Find where the given text appears and provide that cell's center as [x, y] coordinate. 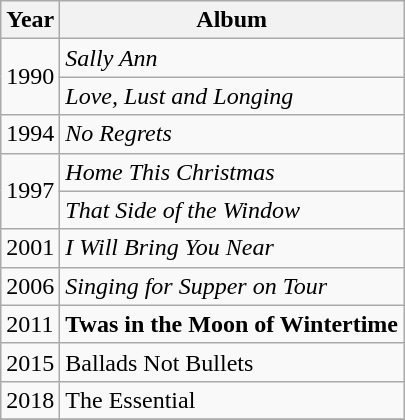
2001 [30, 248]
The Essential [232, 400]
2018 [30, 400]
1997 [30, 191]
I Will Bring You Near [232, 248]
Love, Lust and Longing [232, 96]
Sally Ann [232, 58]
Album [232, 20]
1990 [30, 77]
Twas in the Moon of Wintertime [232, 324]
2006 [30, 286]
That Side of the Window [232, 210]
Ballads Not Bullets [232, 362]
1994 [30, 134]
Year [30, 20]
No Regrets [232, 134]
2015 [30, 362]
Home This Christmas [232, 172]
2011 [30, 324]
Singing for Supper on Tour [232, 286]
